From the cell containing the given text, extract its center point as (X, Y) coordinate. 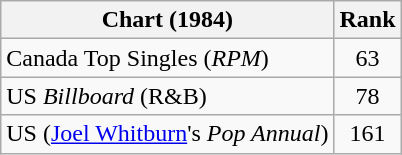
US Billboard (R&B) (168, 96)
Canada Top Singles (RPM) (168, 58)
US (Joel Whitburn's Pop Annual) (168, 134)
161 (368, 134)
Rank (368, 20)
Chart (1984) (168, 20)
63 (368, 58)
78 (368, 96)
